From the cell containing the given text, extract its center point as [x, y] coordinate. 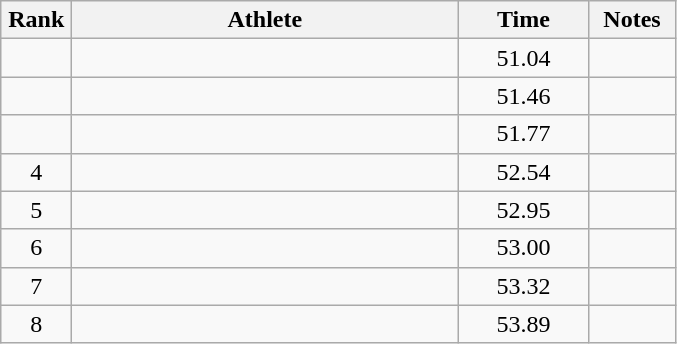
Athlete [265, 20]
52.54 [524, 172]
5 [36, 210]
51.77 [524, 134]
Notes [632, 20]
Rank [36, 20]
53.89 [524, 324]
52.95 [524, 210]
6 [36, 248]
51.46 [524, 96]
Time [524, 20]
53.32 [524, 286]
51.04 [524, 58]
4 [36, 172]
8 [36, 324]
53.00 [524, 248]
7 [36, 286]
